Locate the cell with the specified text and output its (X, Y) center coordinate. 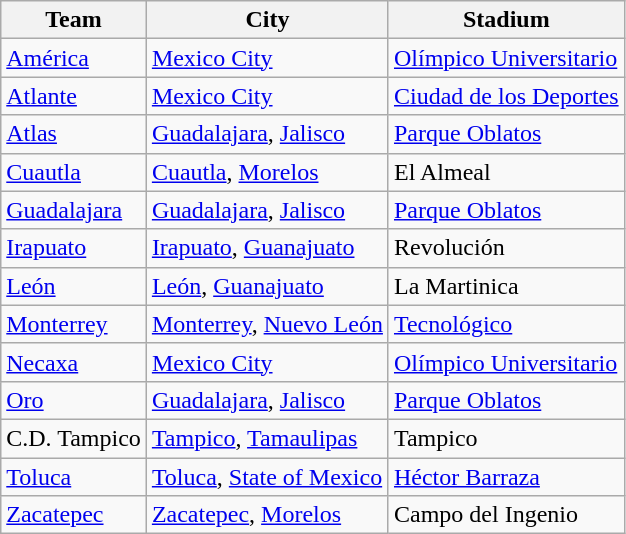
Tampico, Tamaulipas (267, 438)
Stadium (506, 20)
Monterrey (74, 324)
Revolución (506, 248)
Zacatepec (74, 515)
Necaxa (74, 362)
Monterrey, Nuevo León (267, 324)
Cuautla, Morelos (267, 172)
Héctor Barraza (506, 477)
Team (74, 20)
Irapuato (74, 248)
Toluca, State of Mexico (267, 477)
Guadalajara (74, 210)
C.D. Tampico (74, 438)
León (74, 286)
City (267, 20)
América (74, 58)
Irapuato, Guanajuato (267, 248)
Toluca (74, 477)
Tampico (506, 438)
El Almeal (506, 172)
Atlante (74, 96)
Zacatepec, Morelos (267, 515)
Atlas (74, 134)
León, Guanajuato (267, 286)
Tecnológico (506, 324)
Campo del Ingenio (506, 515)
Ciudad de los Deportes (506, 96)
Oro (74, 400)
Cuautla (74, 172)
La Martinica (506, 286)
